For the text-containing cell, return its midpoint in [x, y] coordinate format. 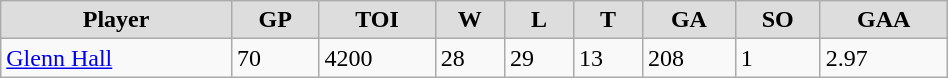
4200 [377, 58]
70 [274, 58]
SO [778, 20]
29 [538, 58]
L [538, 20]
1 [778, 58]
Player [116, 20]
Glenn Hall [116, 58]
13 [608, 58]
GA [690, 20]
GP [274, 20]
W [470, 20]
T [608, 20]
2.97 [884, 58]
GAA [884, 20]
TOI [377, 20]
28 [470, 58]
208 [690, 58]
